From the cell containing the given text, extract its center point as [x, y] coordinate. 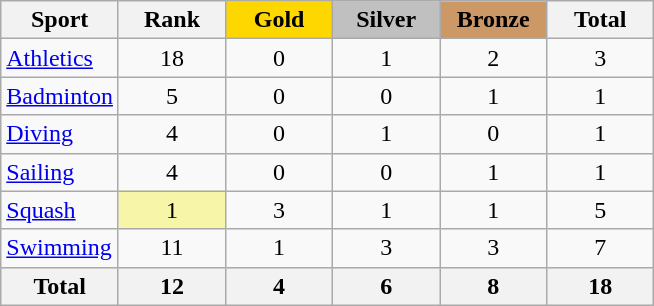
Badminton [60, 96]
Rank [172, 20]
Diving [60, 134]
Squash [60, 210]
Sport [60, 20]
8 [494, 286]
12 [172, 286]
7 [600, 248]
Bronze [494, 20]
6 [386, 286]
Silver [386, 20]
Gold [280, 20]
2 [494, 58]
Sailing [60, 172]
11 [172, 248]
Athletics [60, 58]
Swimming [60, 248]
